Identify which cell holds the provided text, then report its [X, Y] central coordinate. 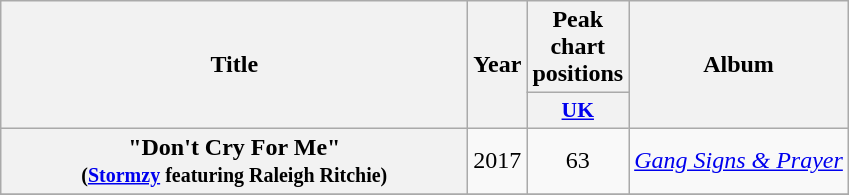
Gang Signs & Prayer [739, 160]
UK [578, 111]
"Don't Cry For Me" (Stormzy featuring Raleigh Ritchie) [234, 160]
63 [578, 160]
2017 [498, 160]
Peak chart positions [578, 47]
Year [498, 65]
Title [234, 65]
Album [739, 65]
